Search for the cell housing the specified text and yield its [X, Y] center coordinate. 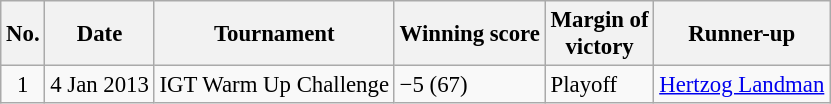
Date [100, 34]
−5 (67) [470, 85]
Margin ofvictory [600, 34]
4 Jan 2013 [100, 85]
No. [23, 34]
Hertzog Landman [742, 85]
Winning score [470, 34]
Runner-up [742, 34]
IGT Warm Up Challenge [274, 85]
1 [23, 85]
Tournament [274, 34]
Playoff [600, 85]
